Determine the [X, Y] coordinate at the center of the cell enclosing the given text.  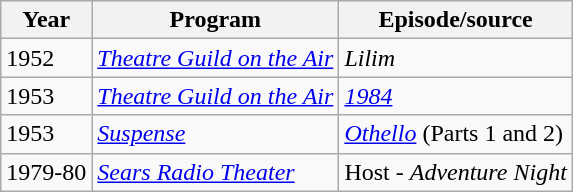
1984 [456, 96]
Suspense [216, 134]
Othello (Parts 1 and 2) [456, 134]
1952 [46, 58]
Host - Adventure Night [456, 172]
Sears Radio Theater [216, 172]
Lilim [456, 58]
Episode/source [456, 20]
Year [46, 20]
1979-80 [46, 172]
Program [216, 20]
